Provide the [X, Y] coordinate of the cell's center where the given text is located.  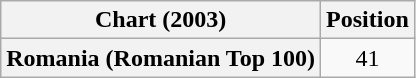
Position [368, 20]
Romania (Romanian Top 100) [161, 58]
Chart (2003) [161, 20]
41 [368, 58]
